Extract the [X, Y] coordinate from the center of the cell holding the provided text.  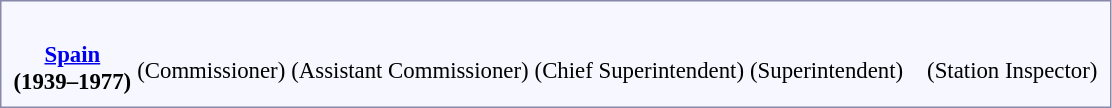
Spain(1939–1977) [72, 54]
(Commissioner) [212, 58]
(Superintendent) [826, 58]
(Assistant Commissioner) [410, 58]
(Chief Superintendent) [639, 58]
(Station Inspector) [1012, 58]
